Locate the cell with the specified text and output its (X, Y) center coordinate. 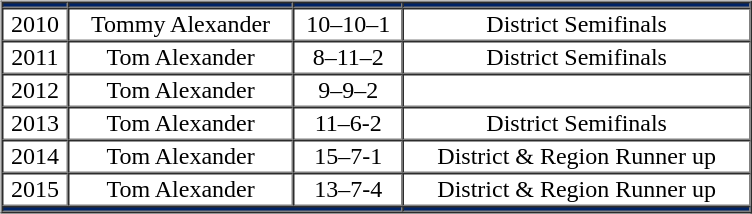
Tommy Alexander (181, 24)
2014 (35, 156)
2010 (35, 24)
2013 (35, 124)
9–9–2 (348, 90)
2015 (35, 190)
8–11–2 (348, 58)
2012 (35, 90)
15–7-1 (348, 156)
10–10–1 (348, 24)
13–7-4 (348, 190)
11–6-2 (348, 124)
2011 (35, 58)
